Determine the (x, y) coordinate at the center of the cell enclosing the given text.  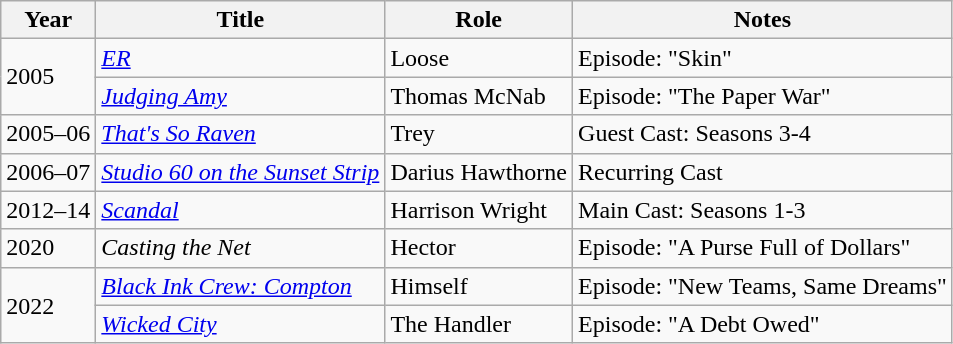
Episode: "A Debt Owed" (763, 324)
Episode: "A Purse Full of Dollars" (763, 248)
Loose (479, 58)
Studio 60 on the Sunset Strip (240, 172)
Recurring Cast (763, 172)
Title (240, 20)
Harrison Wright (479, 210)
2006–07 (48, 172)
Scandal (240, 210)
Episode: "New Teams, Same Dreams" (763, 286)
Trey (479, 134)
Guest Cast: Seasons 3-4 (763, 134)
Role (479, 20)
Episode: "Skin" (763, 58)
ER (240, 58)
The Handler (479, 324)
2022 (48, 305)
Main Cast: Seasons 1-3 (763, 210)
That's So Raven (240, 134)
Wicked City (240, 324)
2020 (48, 248)
Hector (479, 248)
Darius Hawthorne (479, 172)
Himself (479, 286)
2005 (48, 77)
Thomas McNab (479, 96)
Casting the Net (240, 248)
Judging Amy (240, 96)
Year (48, 20)
2012–14 (48, 210)
2005–06 (48, 134)
Notes (763, 20)
Episode: "The Paper War" (763, 96)
Black Ink Crew: Compton (240, 286)
